Detect which cell encompasses the target text, then output its [x, y] center coordinate. 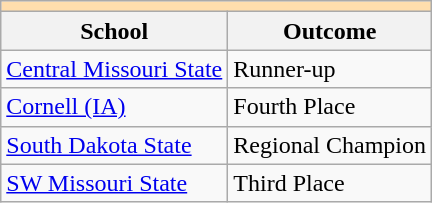
Regional Champion [330, 145]
Central Missouri State [114, 69]
Runner-up [330, 69]
Fourth Place [330, 107]
South Dakota State [114, 145]
Third Place [330, 183]
Outcome [330, 31]
Cornell (IA) [114, 107]
SW Missouri State [114, 183]
School [114, 31]
